Identify which cell holds the provided text, then report its (x, y) central coordinate. 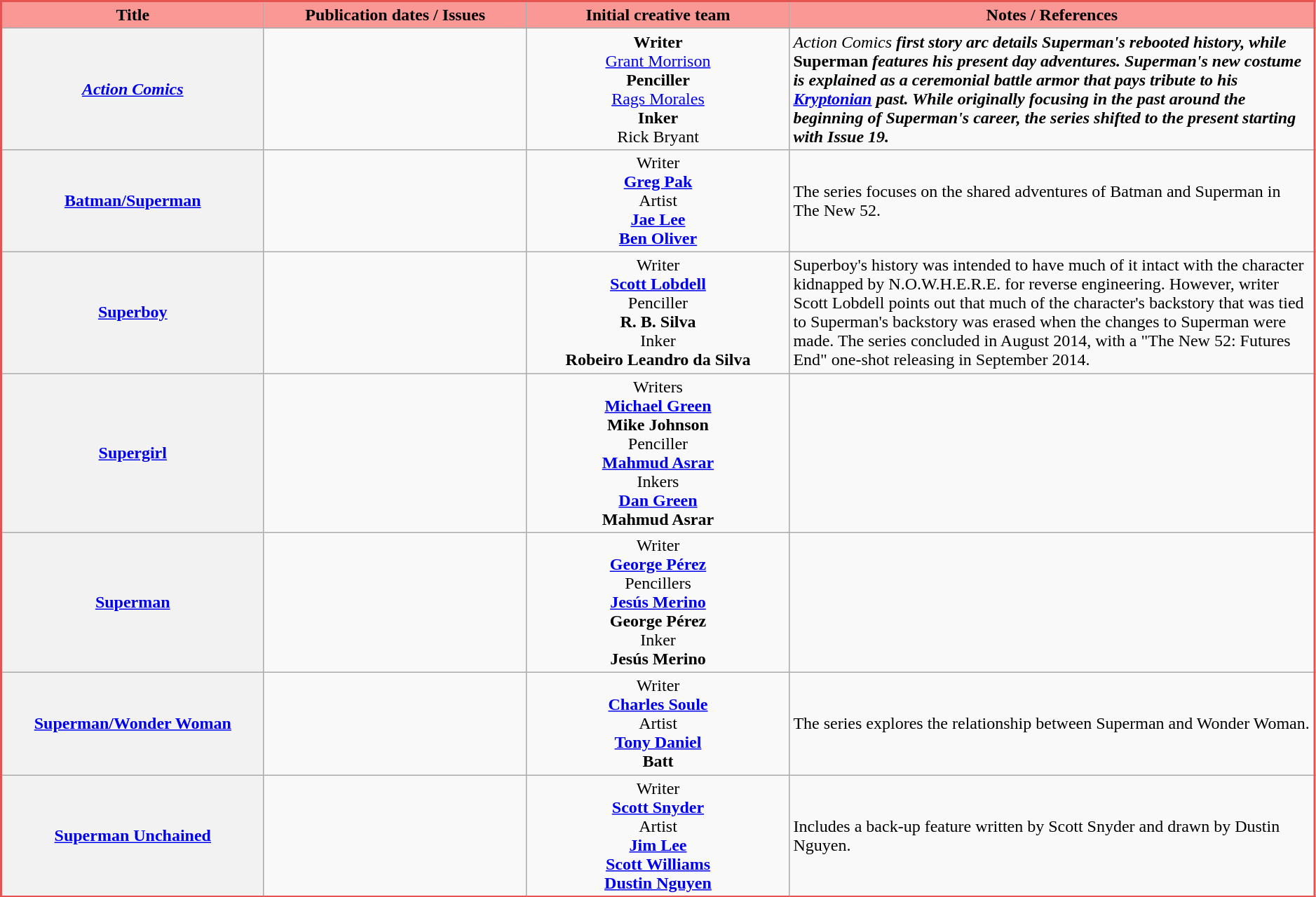
Includes a back-up feature written by Scott Snyder and drawn by Dustin Nguyen. (1052, 835)
WriterGrant MorrisonPencillerRags MoralesInkerRick Bryant (658, 88)
Batman/Superman (133, 200)
WriterCharles SouleArtistTony DanielBatt (658, 724)
WriterScott SnyderArtistJim LeeScott WilliamsDustin Nguyen (658, 835)
The series focuses on the shared adventures of Batman and Superman in The New 52. (1052, 200)
WriterGeorge PérezPencillersJesús MerinoGeorge PérezInkerJesús Merino (658, 603)
WritersMichael GreenMike JohnsonPencillerMahmud AsrarInkersDan GreenMahmud Asrar (658, 453)
Superboy (133, 313)
Notes / References (1052, 15)
WriterScott LobdellPencillerR. B. SilvaInkerRobeiro Leandro da Silva (658, 313)
Superman Unchained (133, 835)
Superman/Wonder Woman (133, 724)
WriterGreg PakArtistJae LeeBen Oliver (658, 200)
The series explores the relationship between Superman and Wonder Woman. (1052, 724)
Publication dates / Issues (395, 15)
Title (133, 15)
Supergirl (133, 453)
Action Comics (133, 88)
Superman (133, 603)
Initial creative team (658, 15)
